Determine the (X, Y) coordinate at the center of the cell enclosing the given text.  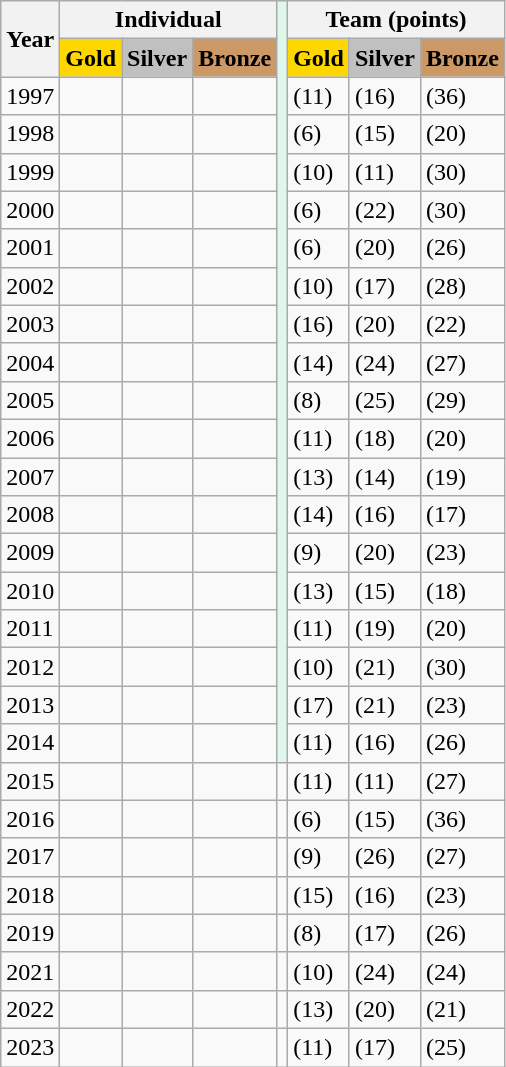
2014 (30, 743)
2006 (30, 438)
(28) (462, 286)
2009 (30, 553)
2022 (30, 1009)
2008 (30, 515)
2011 (30, 629)
2018 (30, 895)
2000 (30, 210)
2023 (30, 1047)
2015 (30, 781)
Individual (168, 20)
1997 (30, 96)
(29) (462, 400)
2019 (30, 933)
2005 (30, 400)
1999 (30, 172)
2016 (30, 819)
2001 (30, 248)
2017 (30, 857)
Team (points) (396, 20)
2010 (30, 591)
1998 (30, 134)
2002 (30, 286)
2012 (30, 667)
Year (30, 39)
2003 (30, 324)
2021 (30, 971)
2007 (30, 477)
2013 (30, 705)
2004 (30, 362)
